For the text-containing cell, return its midpoint in (x, y) coordinate format. 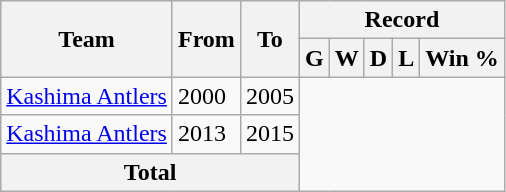
W (346, 58)
Record (402, 20)
2015 (270, 134)
Win % (462, 58)
D (378, 58)
To (270, 39)
Total (150, 172)
2013 (206, 134)
G (314, 58)
2000 (206, 96)
L (406, 58)
2005 (270, 96)
From (206, 39)
Team (87, 39)
